Provide the (x, y) coordinate of the cell's center where the given text is located.  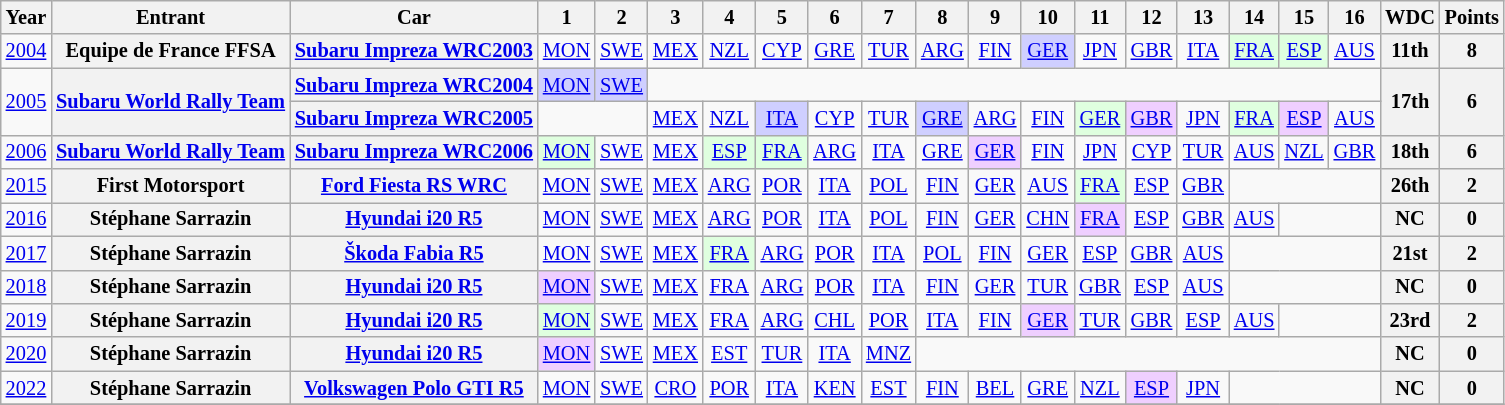
Points (1472, 17)
Entrant (170, 17)
Year (26, 17)
2019 (26, 320)
18th (1410, 152)
Subaru Impreza WRC2004 (414, 85)
2018 (26, 287)
Škoda Fabia R5 (414, 253)
26th (1410, 186)
11 (1100, 17)
5 (782, 17)
2020 (26, 354)
CHN (1048, 219)
11th (1410, 51)
13 (1203, 17)
Equipe de France FFSA (170, 51)
2022 (26, 388)
Car (414, 17)
2004 (26, 51)
CHL (834, 320)
15 (1304, 17)
CRO (676, 388)
2006 (26, 152)
4 (730, 17)
Subaru Impreza WRC2005 (414, 118)
21st (1410, 253)
2016 (26, 219)
1 (566, 17)
14 (1254, 17)
16 (1355, 17)
Subaru Impreza WRC2006 (414, 152)
KEN (834, 388)
Ford Fiesta RS WRC (414, 186)
3 (676, 17)
17th (1410, 102)
2005 (26, 102)
7 (888, 17)
10 (1048, 17)
12 (1152, 17)
2015 (26, 186)
2017 (26, 253)
WDC (1410, 17)
23rd (1410, 320)
9 (996, 17)
First Motorsport (170, 186)
Subaru Impreza WRC2003 (414, 51)
BEL (996, 388)
Volkswagen Polo GTI R5 (414, 388)
MNZ (888, 354)
